Detect which cell encompasses the target text, then output its [x, y] center coordinate. 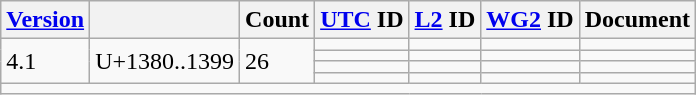
26 [278, 61]
U+1380..1399 [165, 61]
L2 ID [445, 20]
WG2 ID [530, 20]
UTC ID [362, 20]
Version [46, 20]
4.1 [46, 61]
Document [637, 20]
Count [278, 20]
